Provide the [X, Y] coordinate of the cell's center where the given text is located.  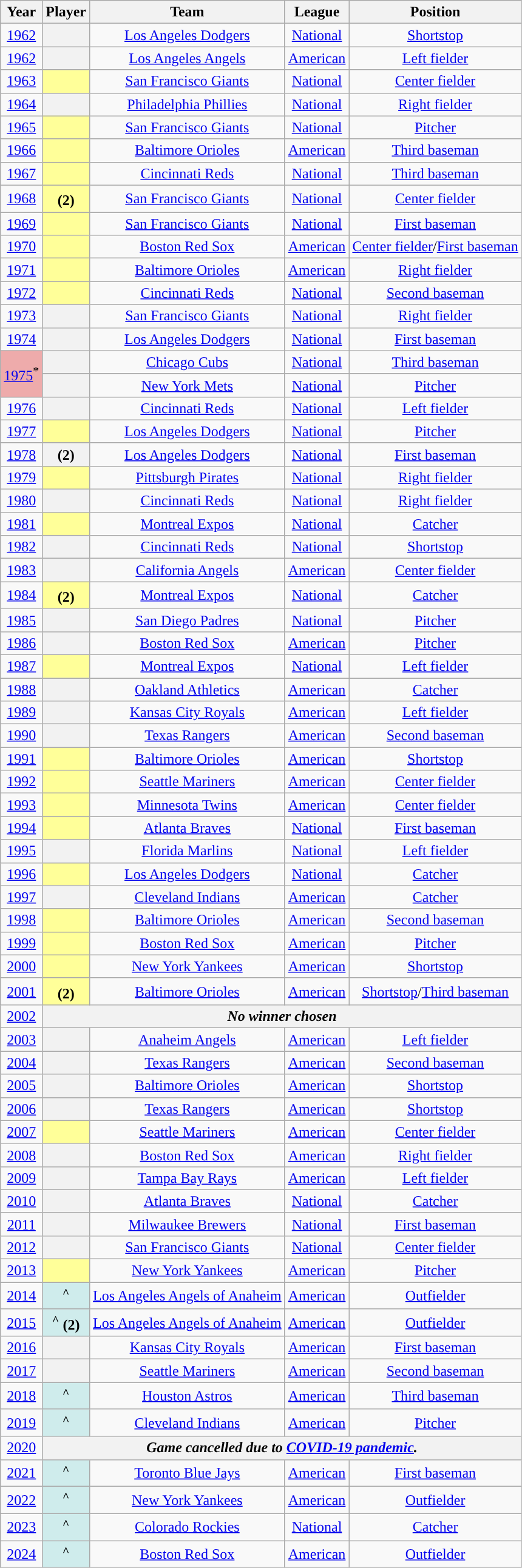
1963 [22, 81]
2008 [22, 1155]
2018 [22, 1396]
Shortstop/Third baseman [435, 991]
League [317, 12]
1966 [22, 150]
1968 [22, 199]
1987 [22, 666]
Position [435, 12]
2023 [22, 1527]
2009 [22, 1178]
Center fielder/First baseman [435, 247]
1982 [22, 547]
2013 [22, 1271]
1976 [22, 408]
Team [188, 12]
1965 [22, 127]
1993 [22, 805]
Los Angeles Angels [188, 58]
Philadelphia Phillies [188, 104]
2005 [22, 1086]
1991 [22, 759]
1974 [22, 339]
2011 [22, 1224]
Game cancelled due to COVID-19 pandemic. [282, 1448]
Player [66, 12]
2010 [22, 1201]
2021 [22, 1473]
1971 [22, 270]
California Angels [188, 570]
^ (2) [66, 1322]
1984 [22, 596]
New York Mets [188, 385]
San Diego Padres [188, 620]
Year [22, 12]
2007 [22, 1132]
Minnesota Twins [188, 805]
Toronto Blue Jays [188, 1473]
1970 [22, 247]
1988 [22, 690]
1978 [22, 454]
2024 [22, 1554]
1986 [22, 643]
2022 [22, 1501]
1981 [22, 524]
Pittsburgh Pirates [188, 477]
Florida Marlins [188, 851]
No winner chosen [282, 1017]
1985 [22, 620]
1964 [22, 104]
1979 [22, 477]
2001 [22, 991]
2016 [22, 1348]
1995 [22, 851]
2014 [22, 1296]
2006 [22, 1109]
2000 [22, 966]
1990 [22, 736]
Milwaukee Brewers [188, 1224]
1967 [22, 173]
Colorado Rockies [188, 1527]
1975* [22, 374]
Anaheim Angels [188, 1040]
1972 [22, 293]
Chicago Cubs [188, 362]
2020 [22, 1448]
2019 [22, 1423]
2002 [22, 1017]
2012 [22, 1248]
1992 [22, 782]
1996 [22, 874]
1999 [22, 943]
Houston Astros [188, 1396]
1997 [22, 897]
2004 [22, 1063]
1969 [22, 224]
Oakland Athletics [188, 690]
Tampa Bay Rays [188, 1178]
1998 [22, 920]
2003 [22, 1040]
1973 [22, 316]
2017 [22, 1371]
1977 [22, 431]
1994 [22, 828]
1989 [22, 713]
1980 [22, 501]
1983 [22, 570]
2015 [22, 1322]
